Search for the cell housing the specified text and yield its (x, y) center coordinate. 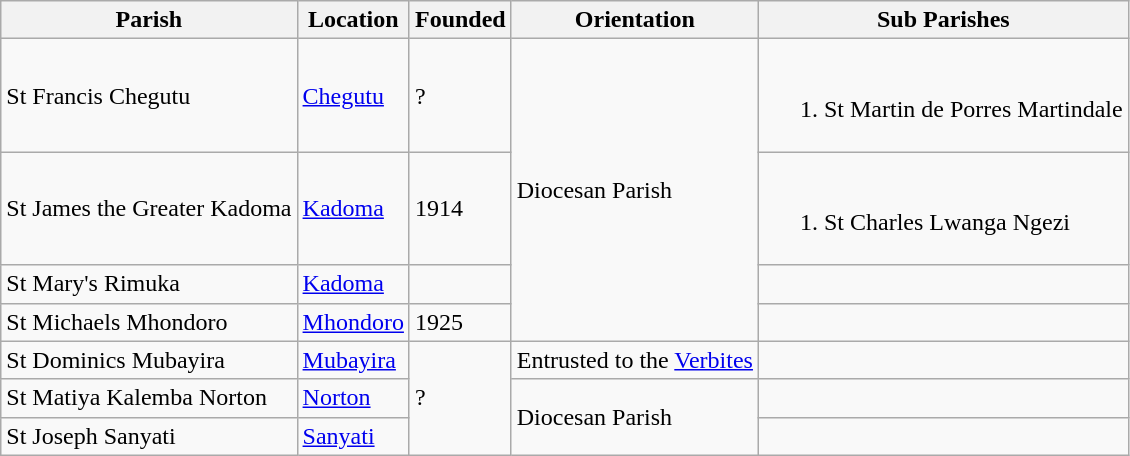
St James the Greater Kadoma (149, 208)
Norton (353, 398)
Founded (460, 20)
St Martin de Porres Martindale (943, 96)
Entrusted to the Verbites (634, 360)
1914 (460, 208)
Mhondoro (353, 322)
Orientation (634, 20)
St Francis Chegutu (149, 96)
Location (353, 20)
Parish (149, 20)
St Joseph Sanyati (149, 436)
1925 (460, 322)
Sub Parishes (943, 20)
Sanyati (353, 436)
St Charles Lwanga Ngezi (943, 208)
St Mary's Rimuka (149, 284)
St Matiya Kalemba Norton (149, 398)
St Dominics Mubayira (149, 360)
St Michaels Mhondoro (149, 322)
Mubayira (353, 360)
Chegutu (353, 96)
